For the text-containing cell, return its midpoint in (x, y) coordinate format. 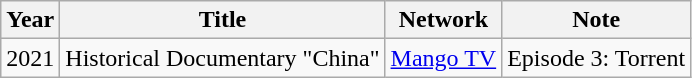
Year (30, 20)
Note (596, 20)
2021 (30, 58)
Historical Documentary "China" (222, 58)
Title (222, 20)
Mango TV (444, 58)
Episode 3: Torrent (596, 58)
Network (444, 20)
